Search for the cell housing the specified text and yield its (x, y) center coordinate. 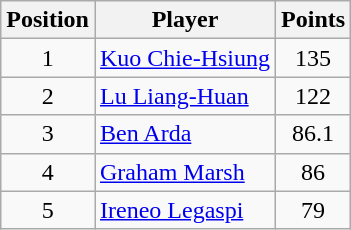
86.1 (314, 134)
Ireneo Legaspi (184, 210)
Graham Marsh (184, 172)
Player (184, 20)
5 (48, 210)
135 (314, 58)
86 (314, 172)
4 (48, 172)
Ben Arda (184, 134)
79 (314, 210)
1 (48, 58)
122 (314, 96)
Position (48, 20)
3 (48, 134)
Kuo Chie-Hsiung (184, 58)
Points (314, 20)
2 (48, 96)
Lu Liang-Huan (184, 96)
